Find where the given text appears and provide that cell's center as (X, Y) coordinate. 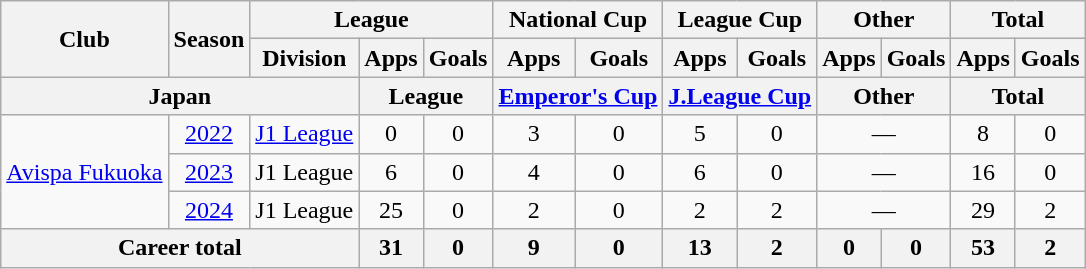
2023 (209, 172)
3 (534, 134)
Club (84, 39)
League Cup (740, 20)
29 (983, 210)
53 (983, 248)
Avispa Fukuoka (84, 172)
8 (983, 134)
4 (534, 172)
5 (700, 134)
Career total (180, 248)
Emperor's Cup (578, 96)
9 (534, 248)
J.League Cup (740, 96)
13 (700, 248)
National Cup (578, 20)
Japan (180, 96)
Season (209, 39)
31 (391, 248)
Division (304, 58)
2022 (209, 134)
16 (983, 172)
25 (391, 210)
2024 (209, 210)
